Detect which cell encompasses the target text, then output its [X, Y] center coordinate. 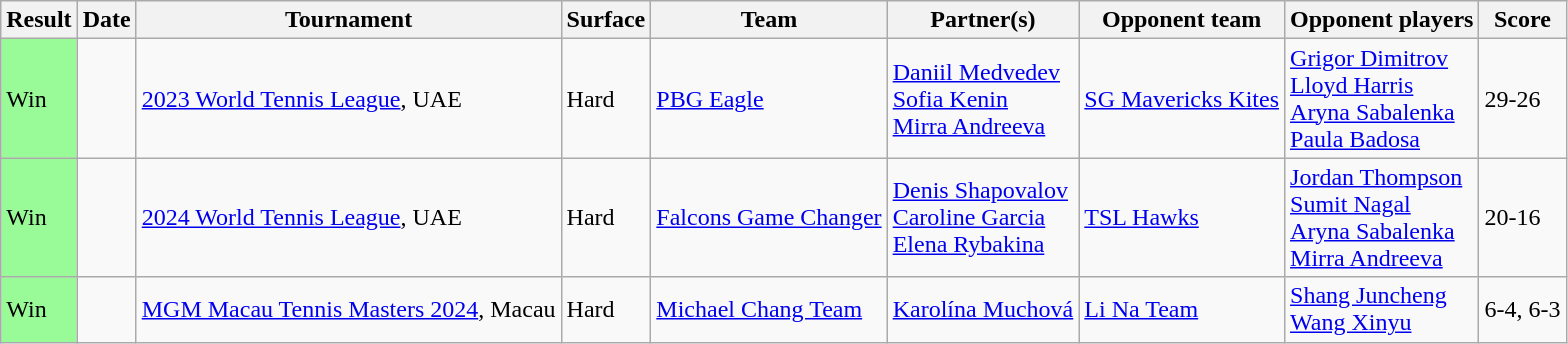
Falcons Game Changer [769, 218]
Surface [606, 20]
Opponent team [1182, 20]
Denis ShapovalovCaroline GarciaElena Rybakina [983, 218]
Karolína Muchová [983, 310]
Grigor DimitrovLloyd HarrisAryna SabalenkaPaula Badosa [1382, 98]
2024 World Tennis League, UAE [348, 218]
6-4, 6-3 [1522, 310]
Michael Chang Team [769, 310]
Team [769, 20]
Li Na Team [1182, 310]
Jordan ThompsonSumit NagalAryna SabalenkaMirra Andreeva [1382, 218]
2023 World Tennis League, UAE [348, 98]
Date [106, 20]
PBG Eagle [769, 98]
Partner(s) [983, 20]
Daniil MedvedevSofia KeninMirra Andreeva [983, 98]
Score [1522, 20]
Result [39, 20]
29-26 [1522, 98]
Opponent players [1382, 20]
SG Mavericks Kites [1182, 98]
MGM Macau Tennis Masters 2024, Macau [348, 310]
TSL Hawks [1182, 218]
Shang JunchengWang Xinyu [1382, 310]
20-16 [1522, 218]
Tournament [348, 20]
